Return the [X, Y] coordinate for the center point of the cell that contains the specified text.  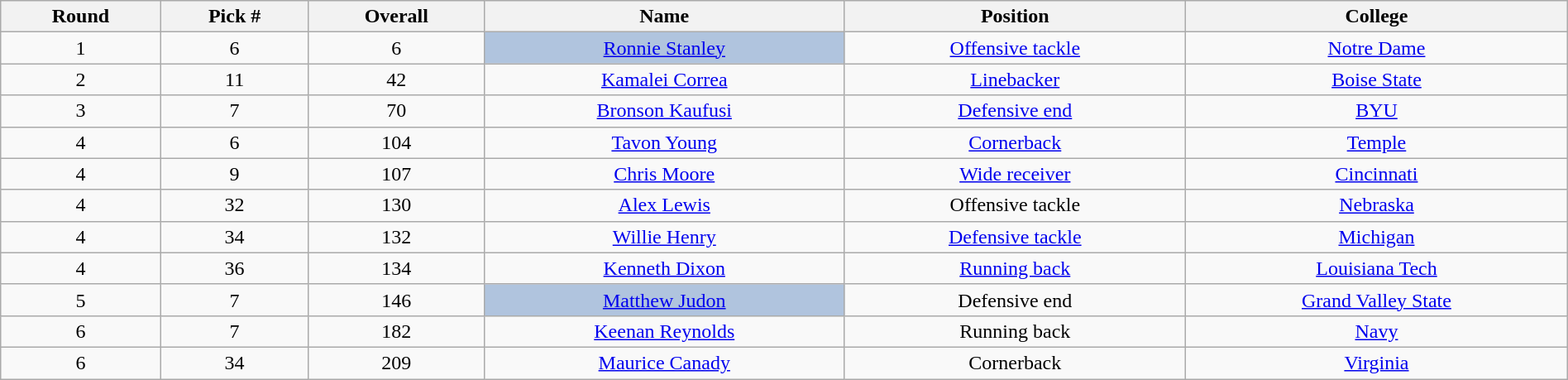
Overall [397, 17]
Kenneth Dixon [665, 268]
32 [235, 205]
107 [397, 174]
5 [81, 300]
Pick # [235, 17]
Maurice Canady [665, 363]
Round [81, 17]
Nebraska [1377, 205]
104 [397, 142]
Matthew Judon [665, 300]
130 [397, 205]
Defensive tackle [1016, 237]
9 [235, 174]
Position [1016, 17]
Name [665, 17]
BYU [1377, 111]
Wide receiver [1016, 174]
Navy [1377, 331]
11 [235, 79]
1 [81, 48]
2 [81, 79]
134 [397, 268]
42 [397, 79]
Michigan [1377, 237]
Boise State [1377, 79]
Kamalei Correa [665, 79]
Keenan Reynolds [665, 331]
Willie Henry [665, 237]
3 [81, 111]
Chris Moore [665, 174]
Alex Lewis [665, 205]
Tavon Young [665, 142]
Grand Valley State [1377, 300]
182 [397, 331]
Bronson Kaufusi [665, 111]
Notre Dame [1377, 48]
209 [397, 363]
Linebacker [1016, 79]
Louisiana Tech [1377, 268]
Temple [1377, 142]
36 [235, 268]
Cincinnati [1377, 174]
Virginia [1377, 363]
132 [397, 237]
146 [397, 300]
College [1377, 17]
Ronnie Stanley [665, 48]
70 [397, 111]
